Return (x, y) of the center of cell containing provided text 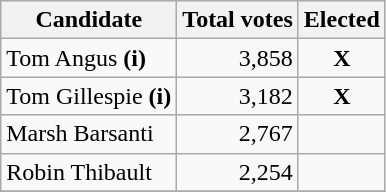
Total votes (238, 20)
Tom Angus (i) (89, 58)
Elected (342, 20)
3,182 (238, 96)
Robin Thibault (89, 172)
3,858 (238, 58)
Tom Gillespie (i) (89, 96)
2,254 (238, 172)
Marsh Barsanti (89, 134)
Candidate (89, 20)
2,767 (238, 134)
